Determine the [X, Y] coordinate at the center of the cell enclosing the given text.  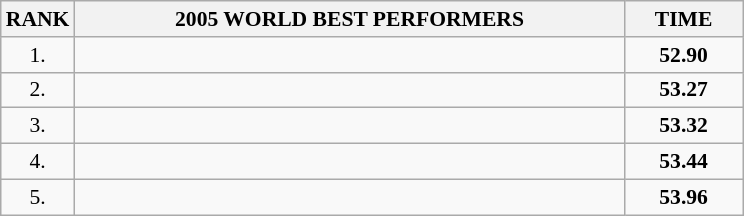
52.90 [684, 55]
5. [38, 197]
53.44 [684, 162]
2. [38, 90]
3. [38, 126]
4. [38, 162]
1. [38, 55]
2005 WORLD BEST PERFORMERS [349, 19]
53.32 [684, 126]
53.96 [684, 197]
TIME [684, 19]
RANK [38, 19]
53.27 [684, 90]
